From the cell containing the given text, extract its center point as [x, y] coordinate. 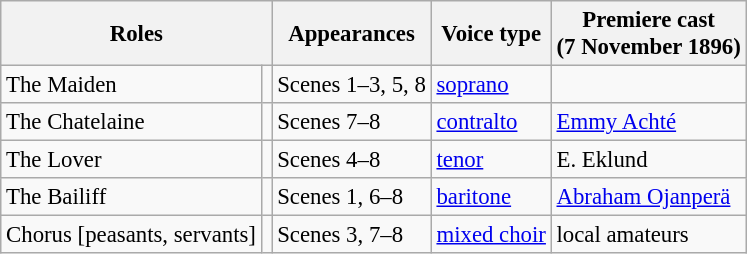
Roles [136, 34]
The Lover [132, 160]
Abraham Ojanperä [648, 197]
soprano [491, 85]
Premiere cast(7 November 1896) [648, 34]
Scenes 4–8 [352, 160]
local amateurs [648, 235]
The Bailiff [132, 197]
Emmy Achté [648, 122]
contralto [491, 122]
Voice type [491, 34]
mixed choir [491, 235]
Scenes 3, 7–8 [352, 235]
Appearances [352, 34]
Chorus [peasants, servants] [132, 235]
The Chatelaine [132, 122]
Scenes 7–8 [352, 122]
Scenes 1–3, 5, 8 [352, 85]
baritone [491, 197]
Scenes 1, 6–8 [352, 197]
tenor [491, 160]
The Maiden [132, 85]
E. Eklund [648, 160]
